Provide the [X, Y] coordinate of the cell's center where the given text is located.  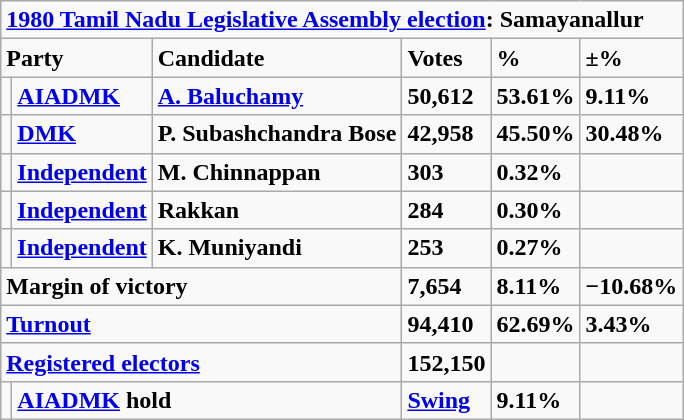
M. Chinnappan [277, 172]
0.32% [536, 172]
Party [77, 58]
Candidate [277, 58]
P. Subashchandra Bose [277, 134]
% [536, 58]
94,410 [446, 324]
62.69% [536, 324]
30.48% [632, 134]
A. Baluchamy [277, 96]
7,654 [446, 286]
303 [446, 172]
Turnout [202, 324]
0.30% [536, 210]
±% [632, 58]
152,150 [446, 362]
0.27% [536, 248]
Rakkan [277, 210]
284 [446, 210]
1980 Tamil Nadu Legislative Assembly election: Samayanallur [342, 20]
AIADMK hold [207, 400]
45.50% [536, 134]
Margin of victory [202, 286]
8.11% [536, 286]
53.61% [536, 96]
50,612 [446, 96]
Swing [446, 400]
Registered electors [202, 362]
253 [446, 248]
Votes [446, 58]
3.43% [632, 324]
AIADMK [82, 96]
K. Muniyandi [277, 248]
−10.68% [632, 286]
DMK [82, 134]
42,958 [446, 134]
